Identify which cell holds the provided text, then report its (X, Y) central coordinate. 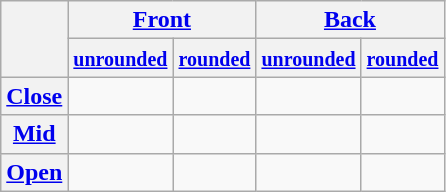
Open (34, 172)
Mid (34, 134)
Front (162, 20)
Close (34, 96)
Back (350, 20)
